Output the [x, y] coordinate of the center of the cell containing the given text.  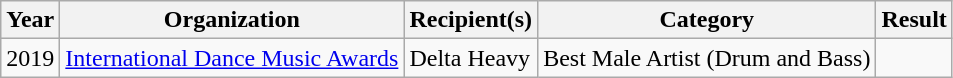
2019 [30, 58]
Organization [232, 20]
Recipient(s) [471, 20]
Result [914, 20]
Delta Heavy [471, 58]
Best Male Artist (Drum and Bass) [707, 58]
Category [707, 20]
International Dance Music Awards [232, 58]
Year [30, 20]
